Pinpoint the cell where the given text exists, returning its (X, Y) midpoint coordinate. 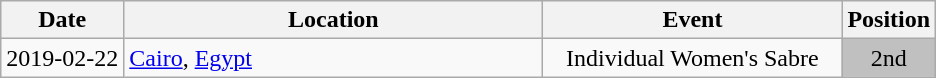
Event (692, 20)
Date (62, 20)
Cairo, Egypt (334, 58)
2nd (889, 58)
Individual Women's Sabre (692, 58)
Location (334, 20)
Position (889, 20)
2019-02-22 (62, 58)
